Provide the [x, y] coordinate of the cell's center where the given text is located.  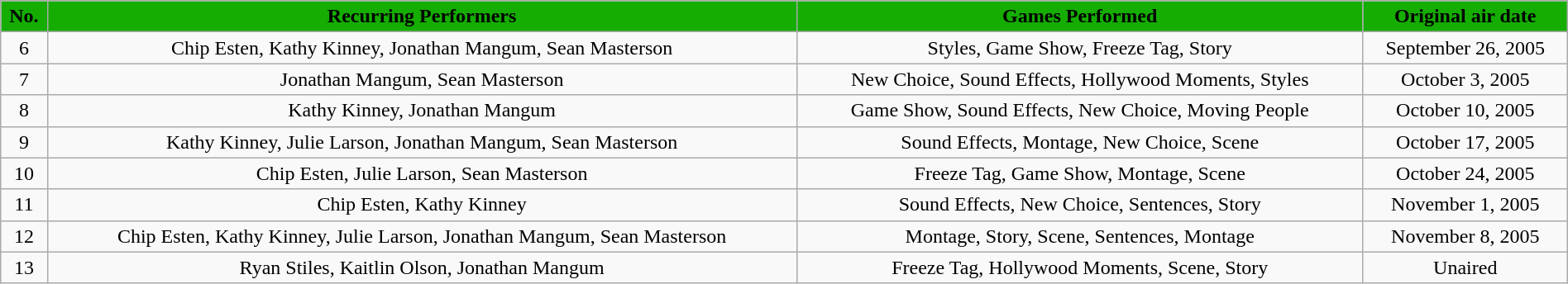
8 [24, 111]
6 [24, 48]
9 [24, 142]
No. [24, 17]
Ryan Stiles, Kaitlin Olson, Jonathan Mangum [422, 267]
November 8, 2005 [1465, 236]
Game Show, Sound Effects, New Choice, Moving People [1080, 111]
Unaired [1465, 267]
Montage, Story, Scene, Sentences, Montage [1080, 236]
Freeze Tag, Hollywood Moments, Scene, Story [1080, 267]
Sound Effects, Montage, New Choice, Scene [1080, 142]
Sound Effects, New Choice, Sentences, Story [1080, 205]
Kathy Kinney, Julie Larson, Jonathan Mangum, Sean Masterson [422, 142]
Chip Esten, Kathy Kinney [422, 205]
Chip Esten, Julie Larson, Sean Masterson [422, 173]
12 [24, 236]
7 [24, 79]
Jonathan Mangum, Sean Masterson [422, 79]
13 [24, 267]
Kathy Kinney, Jonathan Mangum [422, 111]
Chip Esten, Kathy Kinney, Julie Larson, Jonathan Mangum, Sean Masterson [422, 236]
October 3, 2005 [1465, 79]
Games Performed [1080, 17]
October 17, 2005 [1465, 142]
10 [24, 173]
Original air date [1465, 17]
Chip Esten, Kathy Kinney, Jonathan Mangum, Sean Masterson [422, 48]
New Choice, Sound Effects, Hollywood Moments, Styles [1080, 79]
Freeze Tag, Game Show, Montage, Scene [1080, 173]
November 1, 2005 [1465, 205]
Styles, Game Show, Freeze Tag, Story [1080, 48]
11 [24, 205]
Recurring Performers [422, 17]
October 24, 2005 [1465, 173]
October 10, 2005 [1465, 111]
September 26, 2005 [1465, 48]
